Find where the given text appears and provide that cell's center as (x, y) coordinate. 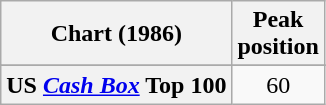
Peakposition (278, 34)
Chart (1986) (116, 34)
60 (278, 85)
US Cash Box Top 100 (116, 85)
